Find where the given text appears and provide that cell's center as [X, Y] coordinate. 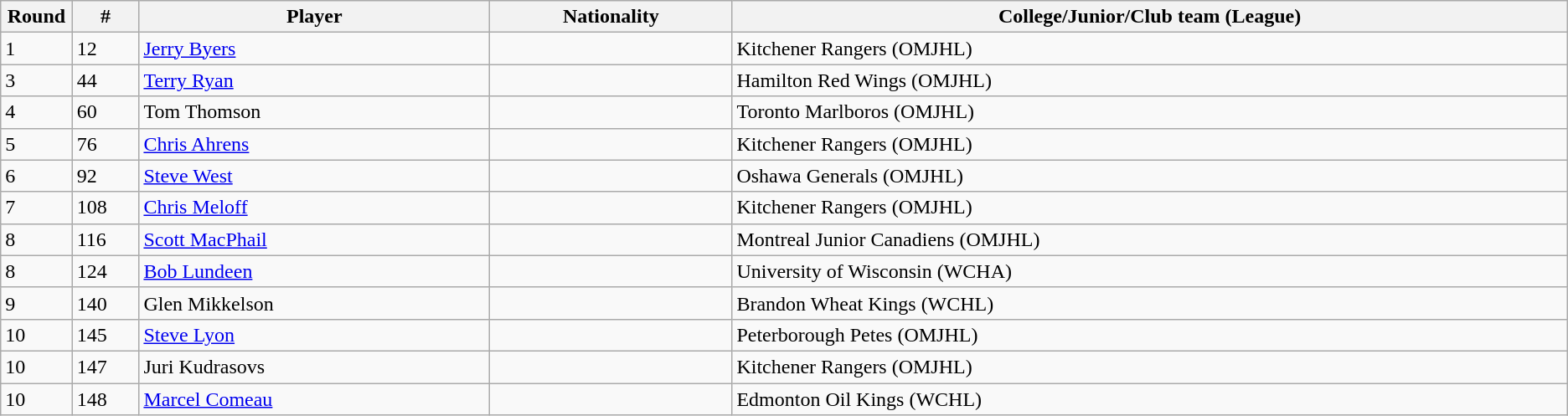
116 [106, 239]
Marcel Comeau [315, 399]
Peterborough Petes (OMJHL) [1149, 335]
4 [37, 112]
Edmonton Oil Kings (WCHL) [1149, 399]
124 [106, 271]
147 [106, 367]
145 [106, 335]
Steve West [315, 176]
Juri Kudrasovs [315, 367]
Toronto Marlboros (OMJHL) [1149, 112]
# [106, 17]
Nationality [611, 17]
76 [106, 144]
Round [37, 17]
University of Wisconsin (WCHA) [1149, 271]
9 [37, 303]
Terry Ryan [315, 80]
Bob Lundeen [315, 271]
Scott MacPhail [315, 239]
140 [106, 303]
60 [106, 112]
92 [106, 176]
Tom Thomson [315, 112]
Chris Ahrens [315, 144]
Brandon Wheat Kings (WCHL) [1149, 303]
44 [106, 80]
108 [106, 208]
Jerry Byers [315, 49]
148 [106, 399]
Glen Mikkelson [315, 303]
5 [37, 144]
Hamilton Red Wings (OMJHL) [1149, 80]
Chris Meloff [315, 208]
1 [37, 49]
3 [37, 80]
12 [106, 49]
7 [37, 208]
College/Junior/Club team (League) [1149, 17]
Player [315, 17]
Steve Lyon [315, 335]
6 [37, 176]
Montreal Junior Canadiens (OMJHL) [1149, 239]
Oshawa Generals (OMJHL) [1149, 176]
